For the text-containing cell, return its midpoint in [X, Y] coordinate format. 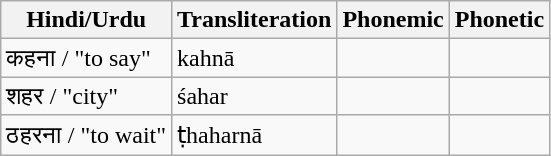
kahnā [254, 58]
कहना / "to say" [86, 58]
Transliteration [254, 20]
Phonetic [499, 20]
ṭhaharnā [254, 135]
śahar [254, 96]
ठहरना / "to wait" [86, 135]
Hindi/Urdu [86, 20]
Phonemic [393, 20]
शहर / "city" [86, 96]
